Output the (X, Y) coordinate of the center of the cell containing the given text.  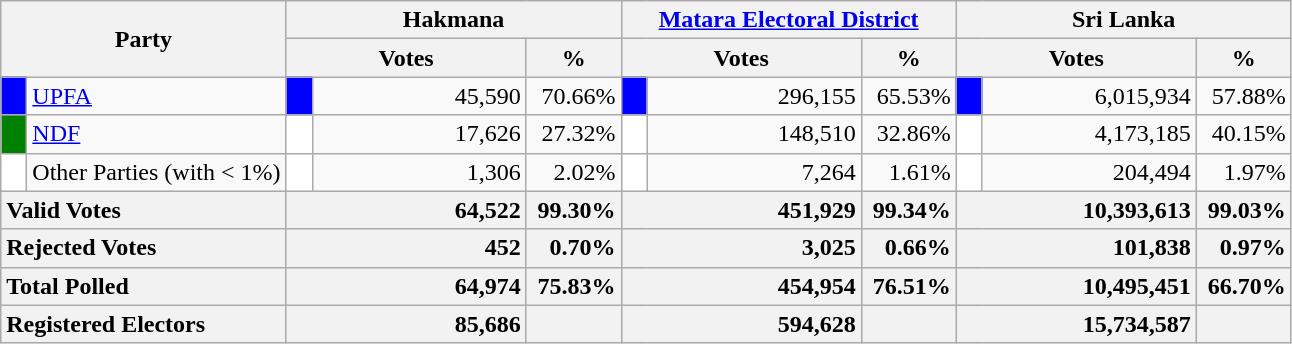
7,264 (754, 172)
296,155 (754, 96)
Hakmana (454, 20)
594,628 (741, 324)
27.32% (574, 134)
204,494 (1089, 172)
99.34% (908, 210)
1,306 (419, 172)
64,974 (406, 286)
57.88% (1244, 96)
0.70% (574, 248)
99.30% (574, 210)
76.51% (908, 286)
99.03% (1244, 210)
Total Polled (144, 286)
Other Parties (with < 1%) (156, 172)
2.02% (574, 172)
70.66% (574, 96)
1.97% (1244, 172)
Valid Votes (144, 210)
101,838 (1076, 248)
Party (144, 39)
10,393,613 (1076, 210)
1.61% (908, 172)
UPFA (156, 96)
451,929 (741, 210)
NDF (156, 134)
452 (406, 248)
Matara Electoral District (788, 20)
85,686 (406, 324)
0.97% (1244, 248)
75.83% (574, 286)
0.66% (908, 248)
148,510 (754, 134)
3,025 (741, 248)
45,590 (419, 96)
32.86% (908, 134)
Sri Lanka (1124, 20)
40.15% (1244, 134)
10,495,451 (1076, 286)
Rejected Votes (144, 248)
65.53% (908, 96)
64,522 (406, 210)
66.70% (1244, 286)
17,626 (419, 134)
6,015,934 (1089, 96)
Registered Electors (144, 324)
15,734,587 (1076, 324)
4,173,185 (1089, 134)
454,954 (741, 286)
